Scan for the cell matching the given text and deliver its [x, y] coordinate at center. 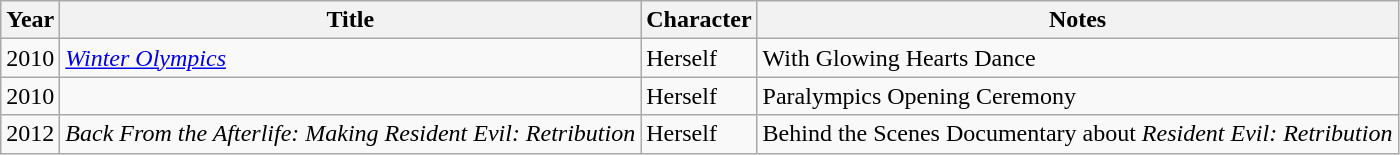
Character [699, 20]
Behind the Scenes Documentary about Resident Evil: Retribution [1078, 134]
Title [350, 20]
Notes [1078, 20]
2012 [30, 134]
Back From the Afterlife: Making Resident Evil: Retribution [350, 134]
With Glowing Hearts Dance [1078, 58]
Paralympics Opening Ceremony [1078, 96]
Year [30, 20]
Winter Olympics [350, 58]
